Locate the cell with the specified text and output its [x, y] center coordinate. 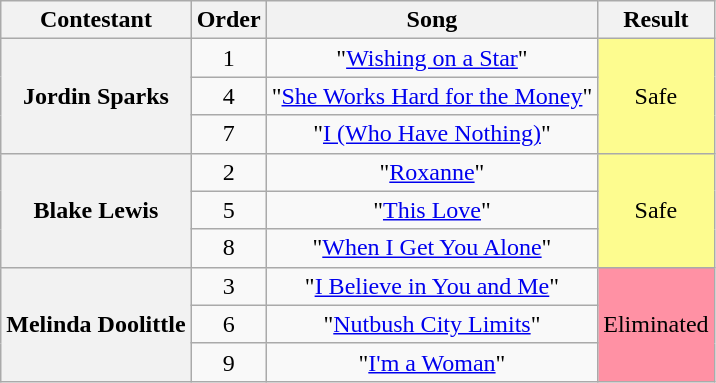
9 [228, 362]
"She Works Hard for the Money" [432, 96]
"Nutbush City Limits" [432, 324]
1 [228, 58]
"I (Who Have Nothing)" [432, 134]
"When I Get You Alone" [432, 248]
2 [228, 172]
8 [228, 248]
Song [432, 20]
Contestant [96, 20]
"I Believe in You and Me" [432, 286]
7 [228, 134]
"Wishing on a Star" [432, 58]
Eliminated [656, 324]
Jordin Sparks [96, 96]
Order [228, 20]
3 [228, 286]
4 [228, 96]
5 [228, 210]
"Roxanne" [432, 172]
6 [228, 324]
"This Love" [432, 210]
Result [656, 20]
Blake Lewis [96, 210]
"I'm a Woman" [432, 362]
Melinda Doolittle [96, 324]
